Provide the [X, Y] coordinate of the cell's center where the given text is located.  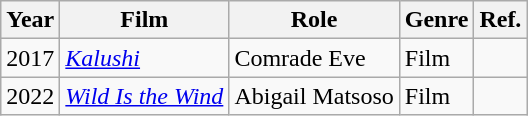
Kalushi [144, 58]
Comrade Eve [314, 58]
Wild Is the Wind [144, 96]
2022 [30, 96]
2017 [30, 58]
Role [314, 20]
Abigail Matsoso [314, 96]
Ref. [500, 20]
Year [30, 20]
Genre [436, 20]
